Return the [X, Y] coordinate for the center point of the cell that contains the specified text.  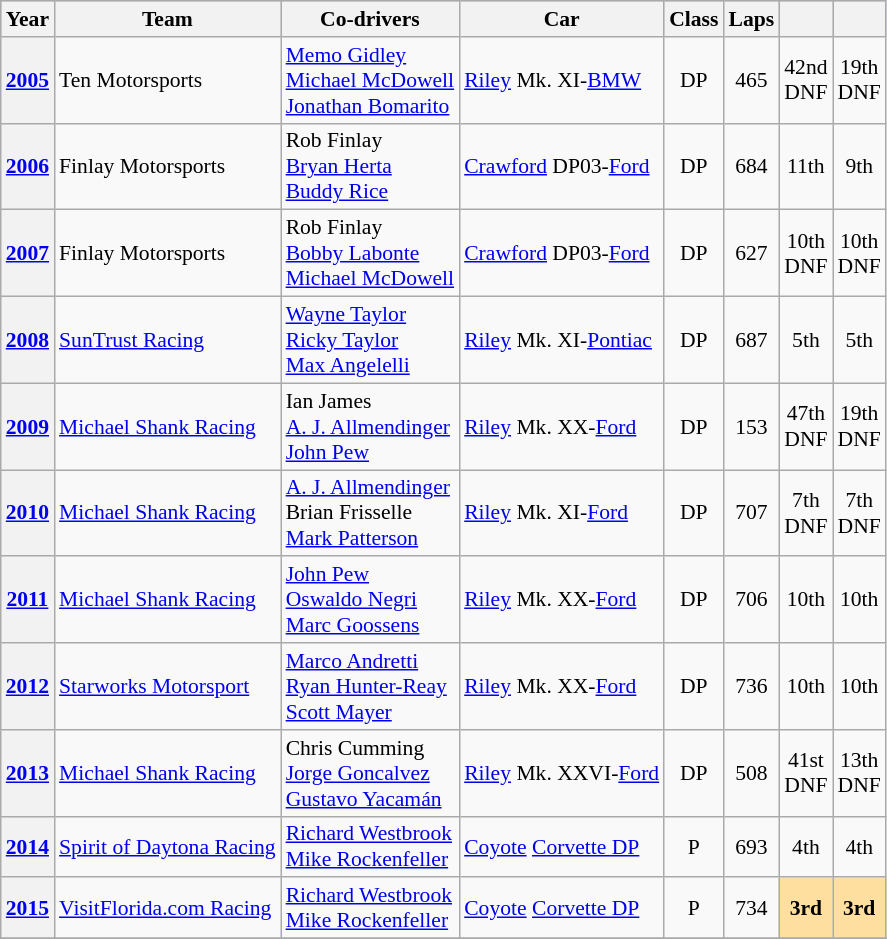
2013 [28, 774]
2007 [28, 254]
Team [168, 19]
2010 [28, 514]
Memo Gidley Michael McDowell Jonathan Bomarito [370, 80]
Riley Mk. XI-Pontiac [562, 340]
Spirit of Daytona Racing [168, 846]
734 [751, 908]
2006 [28, 166]
2009 [28, 426]
Class [694, 19]
9th [860, 166]
Rob Finlay Bryan Herta Buddy Rice [370, 166]
Wayne Taylor Ricky Taylor Max Angelelli [370, 340]
Riley Mk. XI-BMW [562, 80]
Car [562, 19]
Ian James A. J. Allmendinger John Pew [370, 426]
11th [806, 166]
42ndDNF [806, 80]
47thDNF [806, 426]
SunTrust Racing [168, 340]
736 [751, 686]
Starworks Motorsport [168, 686]
2012 [28, 686]
684 [751, 166]
Chris Cumming Jorge Goncalvez Gustavo Yacamán [370, 774]
2005 [28, 80]
2015 [28, 908]
Laps [751, 19]
465 [751, 80]
A. J. Allmendinger Brian Frisselle Mark Patterson [370, 514]
13thDNF [860, 774]
706 [751, 600]
Marco Andretti Ryan Hunter-Reay Scott Mayer [370, 686]
693 [751, 846]
2008 [28, 340]
Year [28, 19]
Rob Finlay Bobby Labonte Michael McDowell [370, 254]
Co-drivers [370, 19]
508 [751, 774]
153 [751, 426]
Riley Mk. XI-Ford [562, 514]
Riley Mk. XXVI-Ford [562, 774]
627 [751, 254]
2014 [28, 846]
41stDNF [806, 774]
John Pew Oswaldo Negri Marc Goossens [370, 600]
687 [751, 340]
707 [751, 514]
VisitFlorida.com Racing [168, 908]
2011 [28, 600]
Ten Motorsports [168, 80]
